Output the (X, Y) coordinate of the center of the cell containing the given text.  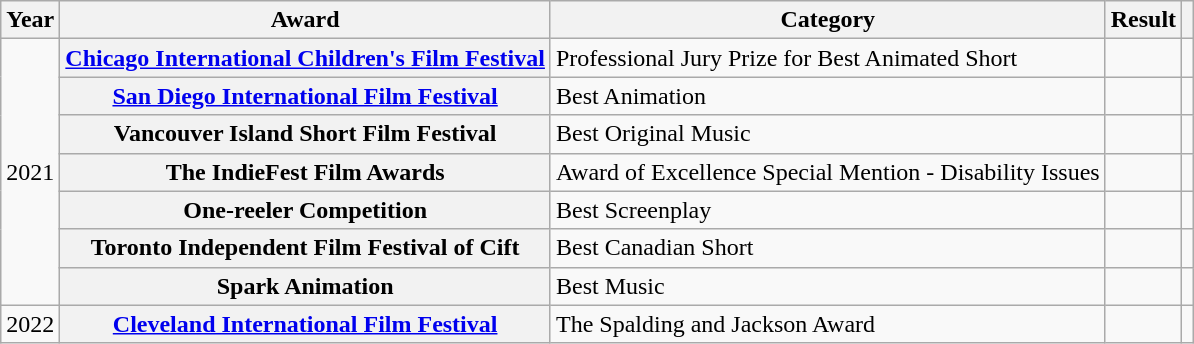
One-reeler Competition (306, 210)
Award (306, 20)
San Diego International Film Festival (306, 96)
Toronto Independent Film Festival of Cift (306, 248)
The IndieFest Film Awards (306, 172)
2022 (30, 324)
Year (30, 20)
The Spalding and Jackson Award (828, 324)
Best Original Music (828, 134)
Best Music (828, 286)
2021 (30, 172)
Spark Animation (306, 286)
Cleveland International Film Festival (306, 324)
Professional Jury Prize for Best Animated Short (828, 58)
Award of Excellence Special Mention - Disability Issues (828, 172)
Best Screenplay (828, 210)
Result (1143, 20)
Vancouver Island Short Film Festival (306, 134)
Best Animation (828, 96)
Best Canadian Short (828, 248)
Chicago International Children's Film Festival (306, 58)
Category (828, 20)
